Find where the given text appears and provide that cell's center as (x, y) coordinate. 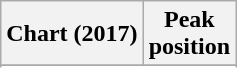
Chart (2017) (72, 34)
Peak position (189, 34)
